Locate the cell with the specified text and output its [X, Y] center coordinate. 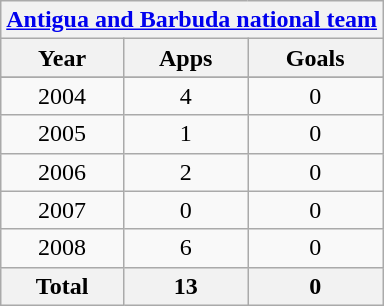
Goals [316, 58]
13 [185, 286]
4 [185, 96]
1 [185, 134]
2008 [62, 248]
2004 [62, 96]
6 [185, 248]
Year [62, 58]
Antigua and Barbuda national team [192, 20]
Apps [185, 58]
2005 [62, 134]
2 [185, 172]
2007 [62, 210]
Total [62, 286]
2006 [62, 172]
